Return [x, y] of the center of cell containing provided text 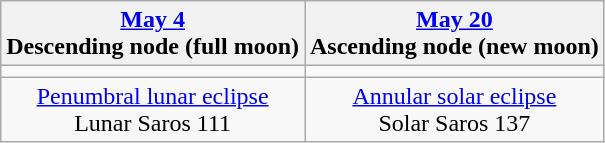
Annular solar eclipseSolar Saros 137 [454, 110]
May 20Ascending node (new moon) [454, 34]
May 4Descending node (full moon) [153, 34]
Penumbral lunar eclipseLunar Saros 111 [153, 110]
